Output the [X, Y] coordinate of the center of the cell containing the given text.  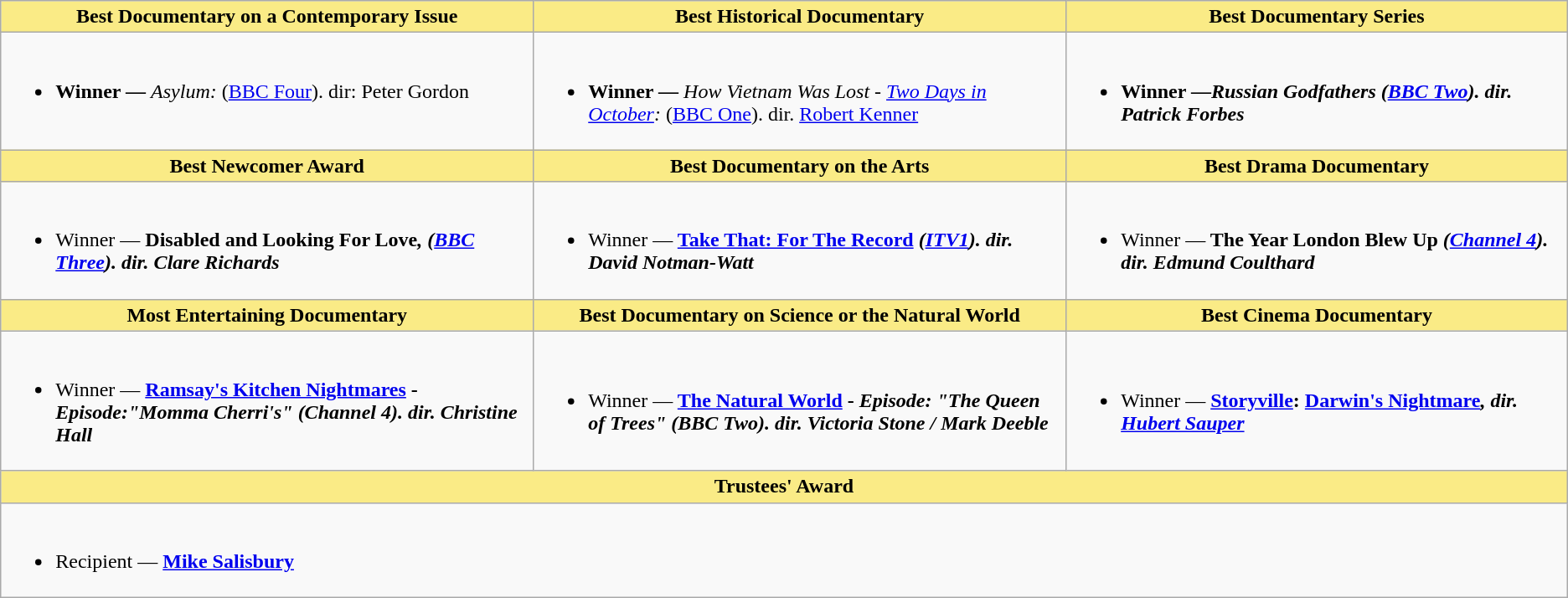
Winner — Ramsay's Kitchen Nightmares - Episode:"Momma Cherri's" (Channel 4). dir. Christine Hall [267, 400]
Winner — Take That: For The Record (ITV1). dir. David Notman-Watt [800, 240]
Trustees' Award [784, 487]
Best Historical Documentary [800, 17]
Best Newcomer Award [267, 166]
Winner — Disabled and Looking For Love, (BBC Three). dir. Clare Richards [267, 240]
Best Documentary on Science or the Natural World [800, 315]
Winner — The Natural World - Episode: "The Queen of Trees" (BBC Two). dir. Victoria Stone / Mark Deeble [800, 400]
Best Documentary on the Arts [800, 166]
Winner — Asylum: (BBC Four). dir: Peter Gordon [267, 91]
Best Drama Documentary [1317, 166]
Best Documentary on a Contemporary Issue [267, 17]
Winner —Russian Godfathers (BBC Two). dir. Patrick Forbes [1317, 91]
Most Entertaining Documentary [267, 315]
Winner — How Vietnam Was Lost - Two Days in October: (BBC One). dir. Robert Kenner [800, 91]
Recipient — Mike Salisbury [784, 549]
Winner — Storyville: Darwin's Nightmare, dir. Hubert Sauper [1317, 400]
Best Cinema Documentary [1317, 315]
Winner — The Year London Blew Up (Channel 4). dir. Edmund Coulthard [1317, 240]
Best Documentary Series [1317, 17]
